Find where the given text appears and provide that cell's center as (X, Y) coordinate. 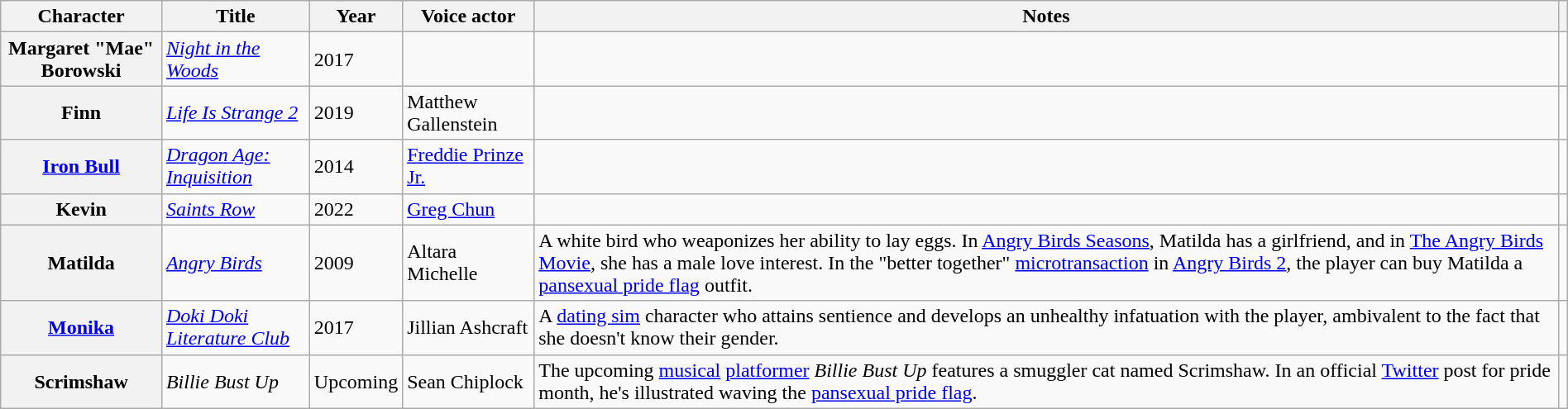
Kevin (81, 209)
Monika (81, 327)
Upcoming (356, 382)
2014 (356, 167)
2009 (356, 263)
Freddie Prinze Jr. (468, 167)
Finn (81, 112)
Life Is Strange 2 (235, 112)
2022 (356, 209)
Sean Chiplock (468, 382)
Night in the Woods (235, 59)
Greg Chun (468, 209)
Character (81, 17)
Year (356, 17)
Jillian Ashcraft (468, 327)
Doki Doki Literature Club (235, 327)
Scrimshaw (81, 382)
Billie Bust Up (235, 382)
Title (235, 17)
Iron Bull (81, 167)
Altara Michelle (468, 263)
2019 (356, 112)
Saints Row (235, 209)
Notes (1046, 17)
Voice actor (468, 17)
Margaret "Mae" Borowski (81, 59)
Matilda (81, 263)
Matthew Gallenstein (468, 112)
Dragon Age: Inquisition (235, 167)
Angry Birds (235, 263)
